Find where the given text appears and provide that cell's center as (X, Y) coordinate. 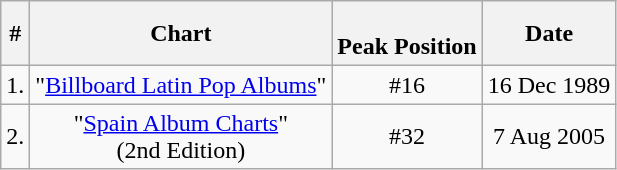
Chart (181, 34)
1. (16, 85)
#32 (407, 136)
Peak Position (407, 34)
"Spain Album Charts"(2nd Edition) (181, 136)
7 Aug 2005 (549, 136)
2. (16, 136)
16 Dec 1989 (549, 85)
#16 (407, 85)
Date (549, 34)
# (16, 34)
"Billboard Latin Pop Albums" (181, 85)
